Determine the [X, Y] coordinate at the center of the cell enclosing the given text.  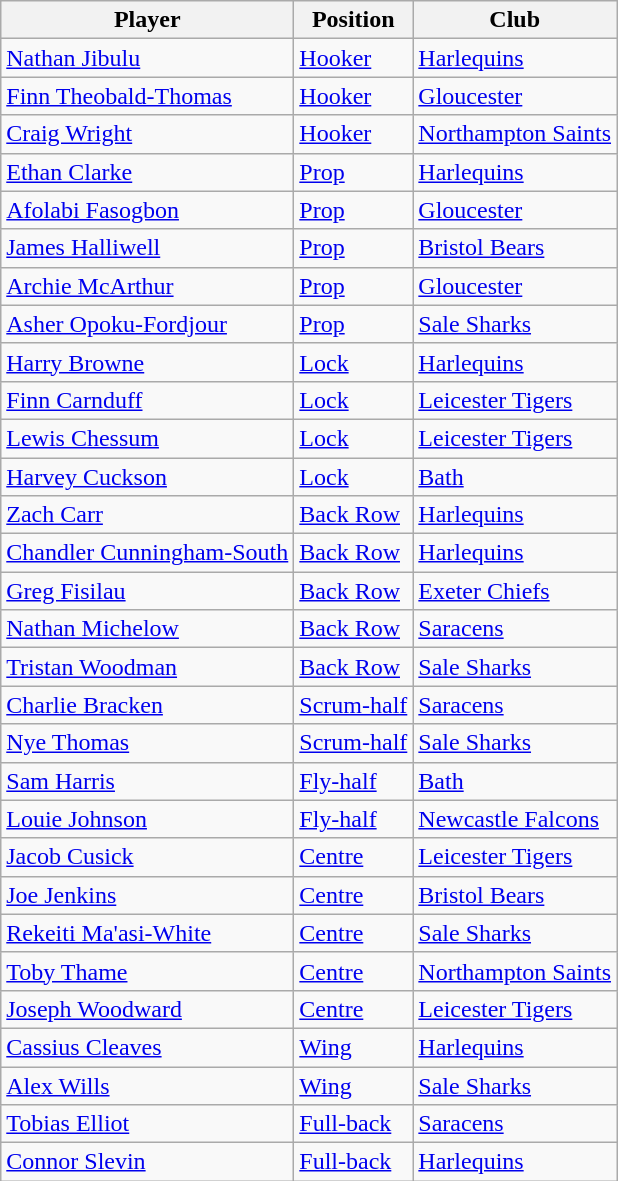
Lewis Chessum [148, 438]
Ethan Clarke [148, 172]
Nathan Jibulu [148, 58]
Finn Theobald-Thomas [148, 96]
Position [354, 20]
Exeter Chiefs [515, 591]
James Halliwell [148, 248]
Craig Wright [148, 134]
Harvey Cuckson [148, 477]
Archie McArthur [148, 286]
Nye Thomas [148, 743]
Tobias Elliot [148, 1124]
Harry Browne [148, 362]
Zach Carr [148, 515]
Toby Thame [148, 971]
Asher Opoku-Fordjour [148, 324]
Finn Carnduff [148, 400]
Cassius Cleaves [148, 1047]
Alex Wills [148, 1085]
Chandler Cunningham-South [148, 553]
Nathan Michelow [148, 629]
Connor Slevin [148, 1162]
Rekeiti Ma'asi-White [148, 933]
Player [148, 20]
Joe Jenkins [148, 895]
Greg Fisilau [148, 591]
Charlie Bracken [148, 705]
Sam Harris [148, 781]
Jacob Cusick [148, 857]
Joseph Woodward [148, 1009]
Tristan Woodman [148, 667]
Newcastle Falcons [515, 819]
Club [515, 20]
Louie Johnson [148, 819]
Afolabi Fasogbon [148, 210]
